Search for the cell housing the specified text and yield its [x, y] center coordinate. 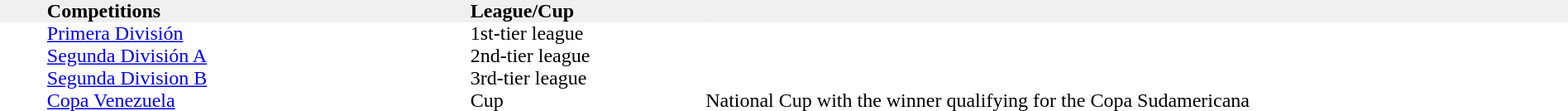
League/Cup [588, 12]
1st-tier league [588, 33]
3rd-tier league [588, 78]
Primera División [259, 33]
2nd-tier league [588, 56]
Competitions [259, 12]
Segunda División A [259, 56]
Segunda Division B [259, 78]
